Identify which cell holds the provided text, then report its (x, y) central coordinate. 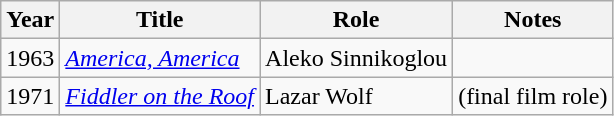
Notes (533, 20)
Title (160, 20)
(final film role) (533, 96)
Aleko Sinnikoglou (356, 58)
Year (30, 20)
America, America (160, 58)
1963 (30, 58)
1971 (30, 96)
Fiddler on the Roof (160, 96)
Lazar Wolf (356, 96)
Role (356, 20)
